Find where the given text appears and provide that cell's center as [x, y] coordinate. 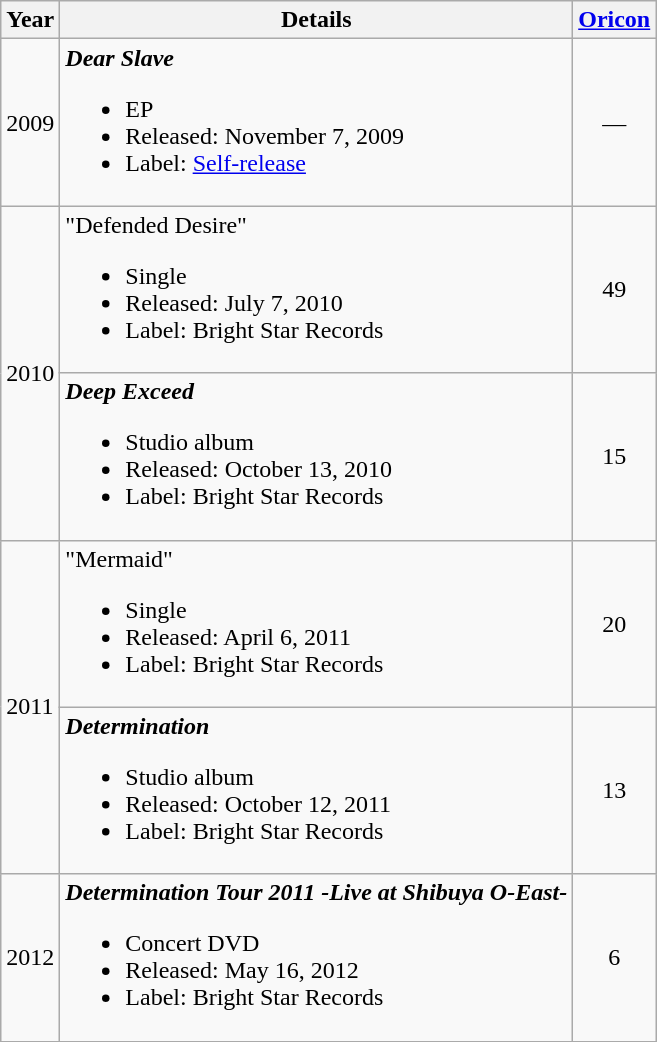
2012 [30, 958]
2010 [30, 373]
— [614, 122]
20 [614, 624]
Determination Tour 2011 -Live at Shibuya O-East-Concert DVDReleased: May 16, 2012Label: Bright Star Records [316, 958]
2011 [30, 707]
15 [614, 456]
Details [316, 20]
49 [614, 290]
Year [30, 20]
13 [614, 790]
"Mermaid"SingleReleased: April 6, 2011Label: Bright Star Records [316, 624]
Dear SlaveEPReleased: November 7, 2009Label: Self-release [316, 122]
Oricon [614, 20]
2009 [30, 122]
Deep ExceedStudio albumReleased: October 13, 2010Label: Bright Star Records [316, 456]
6 [614, 958]
"Defended Desire"SingleReleased: July 7, 2010Label: Bright Star Records [316, 290]
DeterminationStudio albumReleased: October 12, 2011Label: Bright Star Records [316, 790]
